Search for the cell housing the specified text and yield its (x, y) center coordinate. 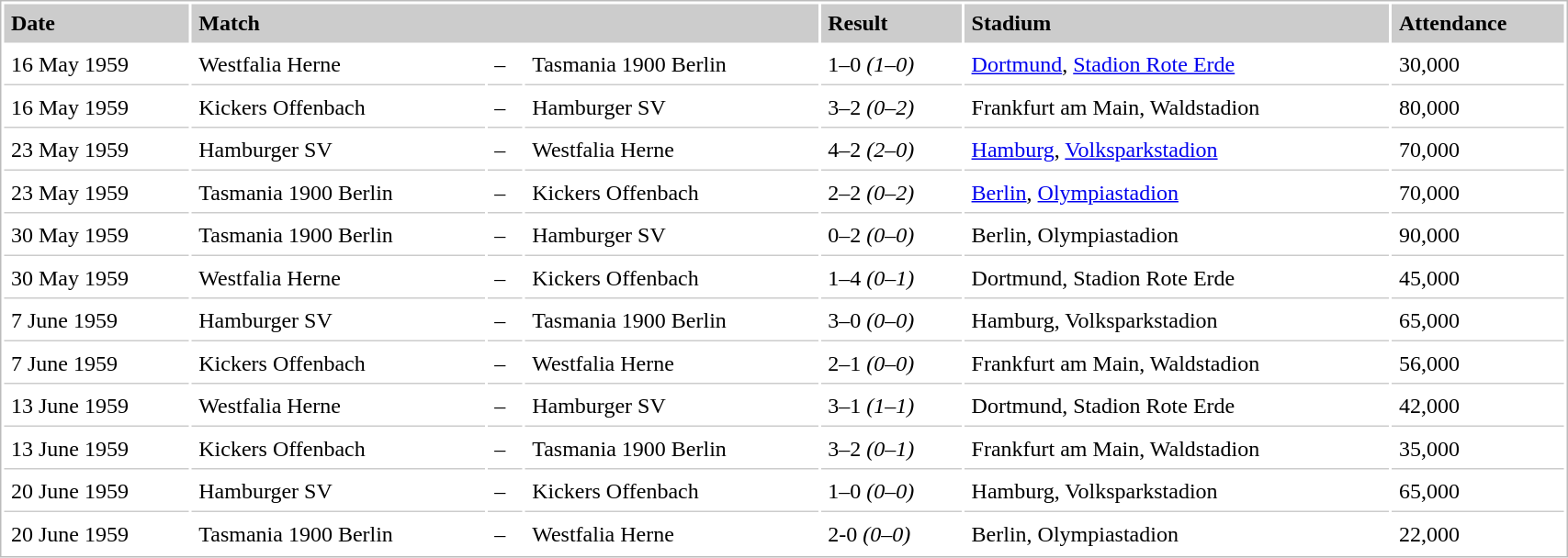
3–1 (1–1) (891, 407)
3–2 (0–2) (891, 108)
56,000 (1478, 364)
Date (96, 23)
42,000 (1478, 407)
4–2 (2–0) (891, 151)
35,000 (1478, 450)
90,000 (1478, 237)
80,000 (1478, 108)
1–0 (0–0) (891, 492)
0–2 (0–0) (891, 237)
1–4 (0–1) (891, 279)
45,000 (1478, 279)
3–0 (0–0) (891, 321)
30,000 (1478, 66)
2–1 (0–0) (891, 364)
Result (891, 23)
Stadium (1177, 23)
Attendance (1478, 23)
2-0 (0–0) (891, 534)
Match (505, 23)
2–2 (0–2) (891, 194)
3–2 (0–1) (891, 450)
1–0 (1–0) (891, 66)
22,000 (1478, 534)
